Extract the (X, Y) coordinate from the center of the cell holding the provided text.  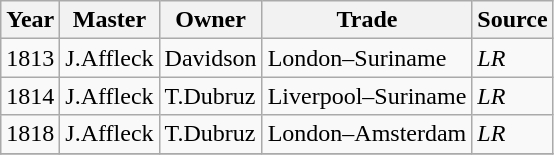
1813 (30, 58)
1814 (30, 96)
London–Amsterdam (367, 134)
1818 (30, 134)
Year (30, 20)
Davidson (210, 58)
Master (110, 20)
London–Suriname (367, 58)
Trade (367, 20)
Liverpool–Suriname (367, 96)
Owner (210, 20)
Source (512, 20)
